Search for the cell housing the specified text and yield its (x, y) center coordinate. 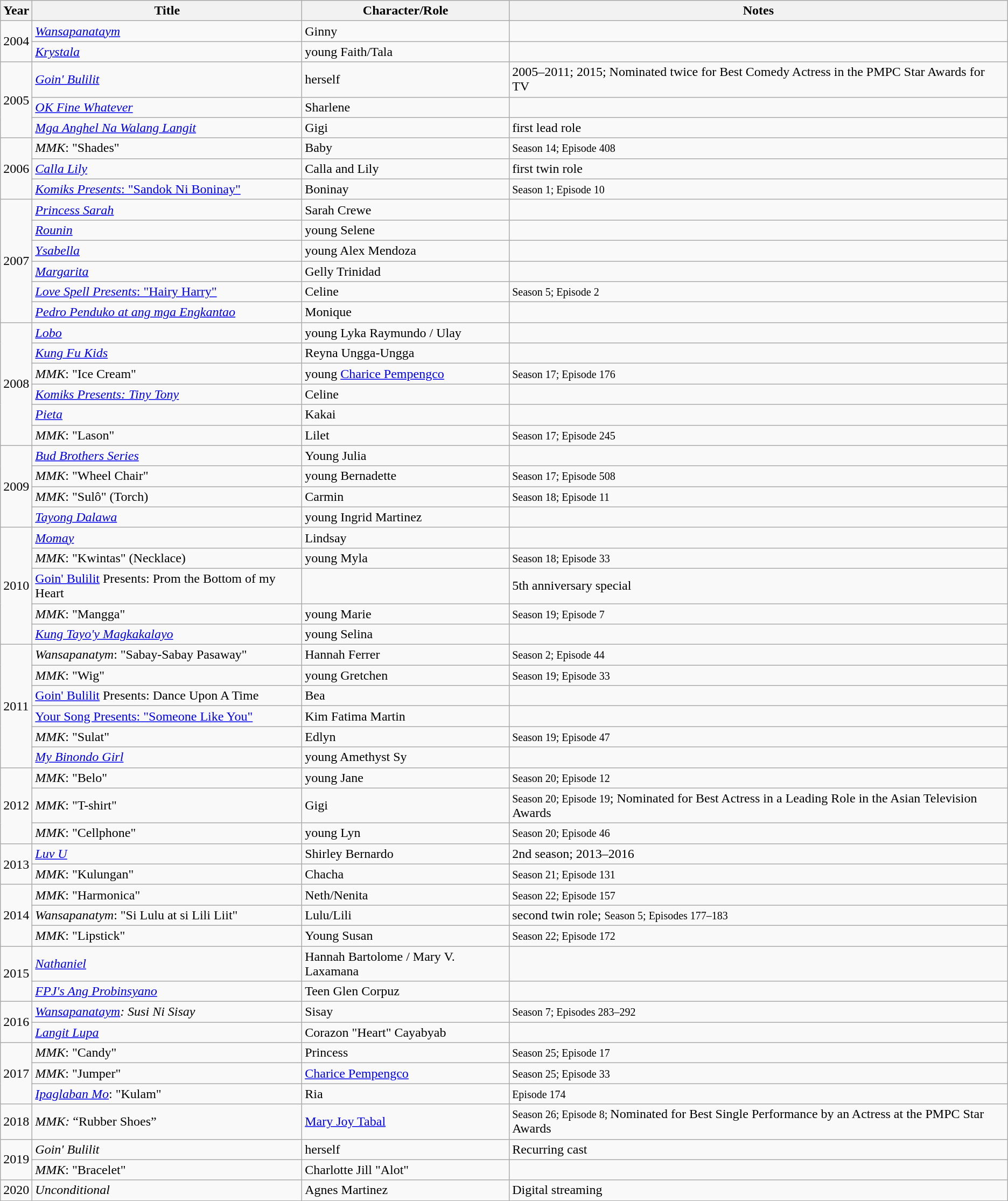
MMK: "Sulô" (Torch) (167, 497)
MMK: "Harmonica" (167, 895)
young Ingrid Martinez (406, 517)
Season 1; Episode 10 (759, 189)
2011 (16, 706)
Kung Tayo'y Magkakalayo (167, 634)
MMK: "Wheel Chair" (167, 476)
Character/Role (406, 11)
FPJ's Ang Probinsyano (167, 991)
Komiks Presents: Tiny Tony (167, 394)
2013 (16, 864)
Momay (167, 537)
MMK: "Cellphone" (167, 833)
MMK: "Mangga" (167, 613)
Pedro Penduko at ang mga Engkantao (167, 312)
Calla Lily (167, 169)
2005 (16, 100)
MMK: "Jumper" (167, 1073)
Year (16, 11)
MMK: "Sulat" (167, 737)
2016 (16, 1022)
Gelly Trinidad (406, 271)
Season 17; Episode 245 (759, 435)
2007 (16, 261)
Lobo (167, 333)
young Jane (406, 778)
2017 (16, 1073)
young Faith/Tala (406, 52)
Season 20; Episode 46 (759, 833)
Season 7; Episodes 283–292 (759, 1012)
Mga Anghel Na Walang Langit (167, 128)
Carmin (406, 497)
Digital streaming (759, 1190)
Ysabella (167, 250)
Bea (406, 696)
Luv U (167, 854)
5th anniversary special (759, 586)
Charice Pempengco (406, 1073)
2019 (16, 1160)
MMK: "Bracelet" (167, 1170)
Season 17; Episode 176 (759, 374)
Episode 174 (759, 1094)
2018 (16, 1121)
young Lyka Raymundo / Ulay (406, 333)
Season 18; Episode 33 (759, 558)
young Amethyst Sy (406, 757)
Mary Joy Tabal (406, 1121)
Charlotte Jill "Alot" (406, 1170)
MMK: "Ice Cream" (167, 374)
Agnes Martinez (406, 1190)
Calla and Lily (406, 169)
Komiks Presents: "Sandok Ni Boninay" (167, 189)
young Myla (406, 558)
2015 (16, 974)
2nd season; 2013–2016 (759, 854)
2008 (16, 384)
Season 19; Episode 47 (759, 737)
Ginny (406, 31)
Reyna Ungga-Ungga (406, 353)
Pieta (167, 415)
Recurring cast (759, 1149)
Season 5; Episode 2 (759, 292)
Wansapanataym: Susi Ni Sisay (167, 1012)
Young Julia (406, 456)
Season 14; Episode 408 (759, 148)
Nathaniel (167, 963)
Hannah Ferrer (406, 655)
MMK: "Lason" (167, 435)
Wansapanatym: "Sabay-Sabay Pasaway" (167, 655)
Edlyn (406, 737)
OK Fine Whatever (167, 107)
Young Susan (406, 935)
Your Song Presents: "Someone Like You" (167, 716)
2010 (16, 586)
Boninay (406, 189)
Season 19; Episode 33 (759, 675)
Langit Lupa (167, 1032)
2005–2011; 2015; Nominated twice for Best Comedy Actress in the PMPC Star Awards for TV (759, 80)
MMK: "Shades" (167, 148)
MMK: "Belo" (167, 778)
Season 20; Episode 19; Nominated for Best Actress in a Leading Role in the Asian Television Awards (759, 806)
Season 17; Episode 508 (759, 476)
young Selina (406, 634)
2014 (16, 915)
MMK: "Wig" (167, 675)
young Selene (406, 230)
Kung Fu Kids (167, 353)
Season 25; Episode 33 (759, 1073)
Sharlene (406, 107)
Unconditional (167, 1190)
Shirley Bernardo (406, 854)
Season 22; Episode 172 (759, 935)
Tayong Dalawa (167, 517)
Lulu/Lili (406, 915)
Monique (406, 312)
Title (167, 11)
Season 22; Episode 157 (759, 895)
first lead role (759, 128)
2004 (16, 41)
Goin' Bulilit Presents: Prom the Bottom of my Heart (167, 586)
MMK: "Kulungan" (167, 874)
Season 21; Episode 131 (759, 874)
Notes (759, 11)
Sarah Crewe (406, 210)
Corazon "Heart" Cayabyab (406, 1032)
Chacha (406, 874)
Lindsay (406, 537)
young Charice Pempengco (406, 374)
young Marie (406, 613)
Princess Sarah (167, 210)
Sisay (406, 1012)
MMK: "Kwintas" (Necklace) (167, 558)
Season 2; Episode 44 (759, 655)
2006 (16, 169)
Goin' Bulilit Presents: Dance Upon A Time (167, 696)
Krystala (167, 52)
Rounin (167, 230)
Wansapanataym (167, 31)
Ipaglaban Mo: "Kulam" (167, 1094)
Kim Fatima Martin (406, 716)
Love Spell Presents: "Hairy Harry" (167, 292)
Season 26; Episode 8; Nominated for Best Single Performance by an Actress at the PMPC Star Awards (759, 1121)
2012 (16, 806)
MMK: "Lipstick" (167, 935)
second twin role; Season 5; Episodes 177–183 (759, 915)
2020 (16, 1190)
Season 19; Episode 7 (759, 613)
Princess (406, 1053)
first twin role (759, 169)
young Bernadette (406, 476)
Lilet (406, 435)
Kakai (406, 415)
MMK: “Rubber Shoes” (167, 1121)
Bud Brothers Series (167, 456)
MMK: "Candy" (167, 1053)
Wansapanatym: "Si Lulu at si Lili Liit" (167, 915)
Season 25; Episode 17 (759, 1053)
Neth/Nenita (406, 895)
2009 (16, 486)
Ria (406, 1094)
Season 20; Episode 12 (759, 778)
Teen Glen Corpuz (406, 991)
Baby (406, 148)
My Binondo Girl (167, 757)
Margarita (167, 271)
MMK: "T-shirt" (167, 806)
Season 18; Episode 11 (759, 497)
young Gretchen (406, 675)
young Lyn (406, 833)
young Alex Mendoza (406, 250)
Hannah Bartolome / Mary V. Laxamana (406, 963)
